Extract the [X, Y] coordinate from the center of the cell holding the provided text.  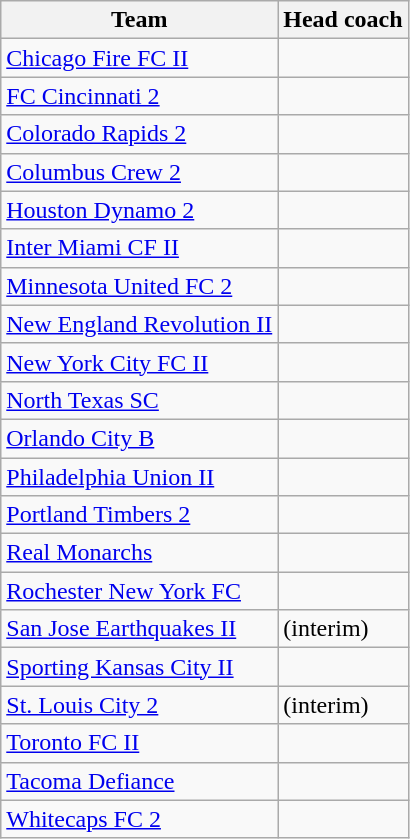
Inter Miami CF II [140, 248]
San Jose Earthquakes II [140, 629]
St. Louis City 2 [140, 705]
Colorado Rapids 2 [140, 134]
FC Cincinnati 2 [140, 96]
Real Monarchs [140, 553]
Orlando City B [140, 438]
New York City FC II [140, 362]
Chicago Fire FC II [140, 58]
Portland Timbers 2 [140, 515]
Toronto FC II [140, 743]
New England Revolution II [140, 324]
Columbus Crew 2 [140, 172]
Whitecaps FC 2 [140, 819]
Rochester New York FC [140, 591]
Tacoma Defiance [140, 781]
Houston Dynamo 2 [140, 210]
Philadelphia Union II [140, 477]
Sporting Kansas City II [140, 667]
Minnesota United FC 2 [140, 286]
North Texas SC [140, 400]
Head coach [343, 20]
Team [140, 20]
